Search for the cell housing the specified text and yield its (x, y) center coordinate. 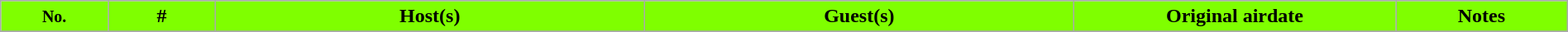
No. (55, 16)
# (161, 16)
Original airdate (1234, 16)
Guest(s) (858, 16)
Notes (1482, 16)
Host(s) (430, 16)
